For the text-containing cell, return its midpoint in (X, Y) coordinate format. 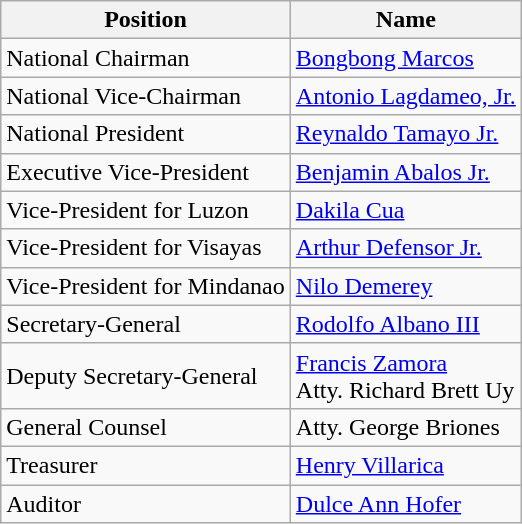
Auditor (146, 503)
Name (406, 20)
Dulce Ann Hofer (406, 503)
Vice-President for Visayas (146, 248)
Atty. George Briones (406, 427)
Francis ZamoraAtty. Richard Brett Uy (406, 376)
Position (146, 20)
General Counsel (146, 427)
Secretary-General (146, 324)
Arthur Defensor Jr. (406, 248)
Antonio Lagdameo, Jr. (406, 96)
Benjamin Abalos Jr. (406, 172)
Deputy Secretary-General (146, 376)
National Vice-Chairman (146, 96)
Vice-President for Luzon (146, 210)
Dakila Cua (406, 210)
Executive Vice-President (146, 172)
National President (146, 134)
Nilo Demerey (406, 286)
Rodolfo Albano III (406, 324)
Treasurer (146, 465)
Henry Villarica (406, 465)
Reynaldo Tamayo Jr. (406, 134)
Bongbong Marcos (406, 58)
National Chairman (146, 58)
Vice-President for Mindanao (146, 286)
